Search for the cell housing the specified text and yield its (x, y) center coordinate. 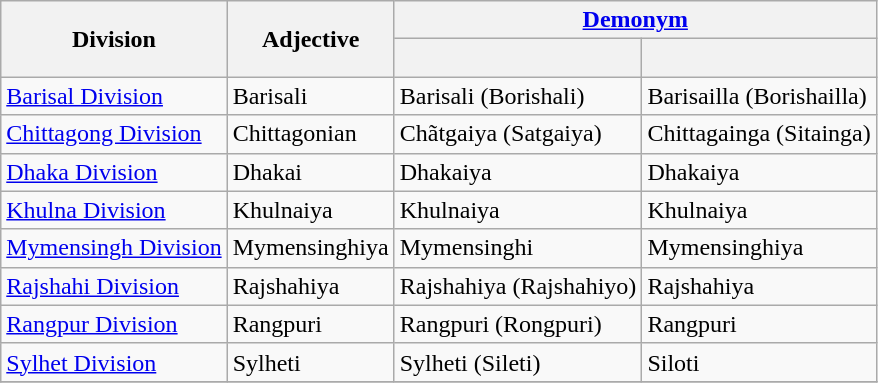
Barisal Division (114, 96)
Barisali (310, 96)
Dhakai (310, 172)
Barisailla (Borishailla) (759, 96)
Rajshahi Division (114, 286)
Rajshahiya (Rajshahiyo) (518, 286)
Chãtgaiya (Satgaiya) (518, 134)
Mymensinghi (518, 248)
Adjective (310, 39)
Demonym (635, 20)
Sylhet Division (114, 362)
Chittagonian (310, 134)
Division (114, 39)
Siloti (759, 362)
Sylheti (Sileti) (518, 362)
Khulna Division (114, 210)
Rangpur Division (114, 324)
Dhaka Division (114, 172)
Mymensingh Division (114, 248)
Rangpuri (Rongpuri) (518, 324)
Chittagainga (Sitainga) (759, 134)
Sylheti (310, 362)
Barisali (Borishali) (518, 96)
Chittagong Division (114, 134)
